From the cell containing the given text, extract its center point as (x, y) coordinate. 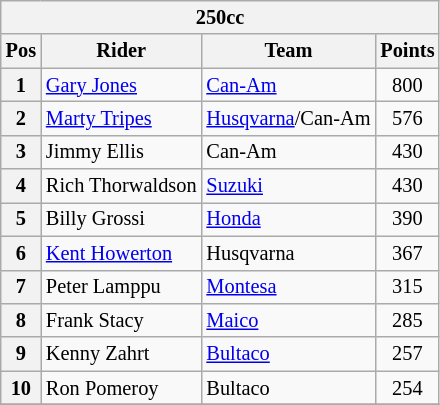
Jimmy Ellis (121, 152)
Marty Tripes (121, 118)
Kenny Zahrt (121, 354)
5 (21, 219)
315 (407, 287)
Points (407, 51)
Maico (288, 320)
Suzuki (288, 186)
Ron Pomeroy (121, 388)
7 (21, 287)
3 (21, 152)
10 (21, 388)
Husqvarna (288, 253)
250cc (220, 17)
Montesa (288, 287)
390 (407, 219)
Peter Lamppu (121, 287)
576 (407, 118)
4 (21, 186)
Pos (21, 51)
Rider (121, 51)
285 (407, 320)
Billy Grossi (121, 219)
257 (407, 354)
800 (407, 85)
Gary Jones (121, 85)
6 (21, 253)
254 (407, 388)
Honda (288, 219)
Team (288, 51)
Frank Stacy (121, 320)
Rich Thorwaldson (121, 186)
Kent Howerton (121, 253)
2 (21, 118)
Husqvarna/Can-Am (288, 118)
367 (407, 253)
1 (21, 85)
9 (21, 354)
8 (21, 320)
